Extract the [x, y] coordinate from the center of the cell holding the provided text.  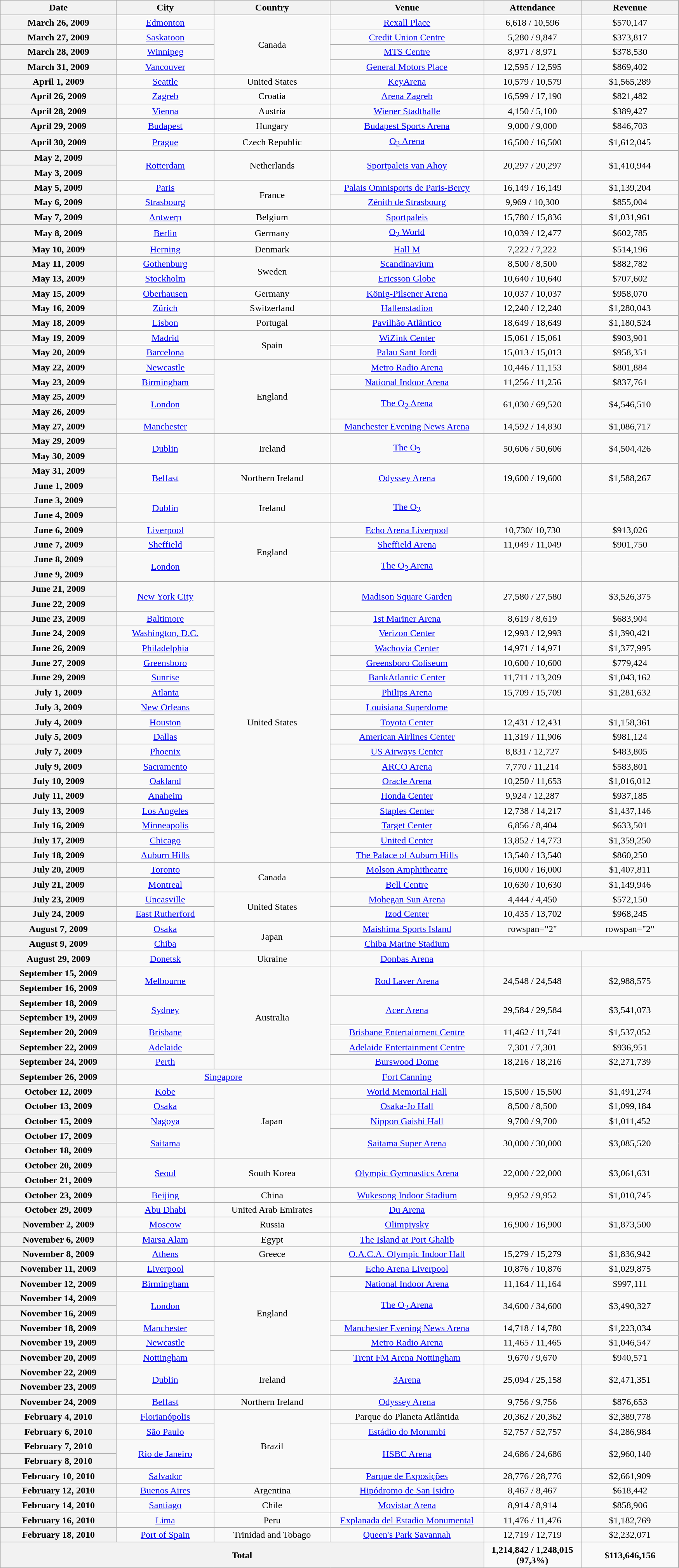
Trent FM Arena Nottingham [407, 1358]
Sheffield [165, 545]
16,149 / 16,149 [532, 188]
10,730/ 10,730 [532, 530]
Greensboro Coliseum [407, 663]
Prague [165, 142]
$1,407,811 [630, 870]
Lima [165, 1520]
May 31, 2009 [58, 471]
July 7, 2009 [58, 751]
$1,086,717 [630, 426]
3Arena [407, 1380]
July 24, 2009 [58, 914]
Attendance [532, 8]
July 1, 2009 [58, 692]
Abu Dhabi [165, 1210]
11,476 / 11,476 [532, 1520]
July 23, 2009 [58, 899]
Wiener Stadthalle [407, 111]
7,301 / 7,301 [532, 1047]
Peru [272, 1520]
July 3, 2009 [58, 707]
10,876 / 10,876 [532, 1269]
Budapest [165, 126]
Nippon Gaishi Hall [407, 1121]
$1,016,012 [630, 781]
$583,801 [630, 766]
November 2, 2009 [58, 1224]
8,831 / 12,727 [532, 751]
Saitama [165, 1143]
$860,250 [630, 855]
1st Mariner Arena [407, 619]
$821,482 [630, 96]
Athens [165, 1254]
Arena Zagreb [407, 96]
$1,149,946 [630, 885]
July 10, 2009 [58, 781]
Spain [272, 345]
Zénith de Strasbourg [407, 202]
9,756 / 9,756 [532, 1402]
8,619 / 8,619 [532, 619]
October 17, 2009 [58, 1136]
September 16, 2009 [58, 988]
11,319 / 11,906 [532, 737]
November 23, 2009 [58, 1387]
Rio de Janeiro [165, 1453]
König-Pilsener Arena [407, 293]
Adelaide [165, 1047]
Seoul [165, 1173]
Nottingham [165, 1358]
May 8, 2009 [58, 233]
$3,541,073 [630, 1010]
September 18, 2009 [58, 1003]
June 26, 2009 [58, 648]
July 13, 2009 [58, 811]
Estádio do Morumbi [407, 1431]
Movistar Arena [407, 1505]
11,711 / 13,209 [532, 678]
March 27, 2009 [58, 37]
Belgium [272, 217]
BankAtlantic Center [407, 678]
HSBC Arena [407, 1453]
Moscow [165, 1224]
16,599 / 17,190 [532, 96]
Barcelona [165, 353]
United Arab Emirates [272, 1210]
Singapore [223, 1077]
May 30, 2009 [58, 456]
18,216 / 18,216 [532, 1062]
Parque de Exposições [407, 1476]
10,435 / 13,702 [532, 914]
$2,988,575 [630, 980]
$968,245 [630, 914]
6,618 / 10,596 [532, 23]
South Korea [272, 1173]
29,584 / 29,584 [532, 1010]
Antwerp [165, 217]
Explanada del Estadio Monumental [407, 1520]
March 31, 2009 [58, 67]
February 10, 2010 [58, 1476]
$1,359,250 [630, 840]
Saitama Super Arena [407, 1143]
O2 Arena [407, 142]
$1,010,745 [630, 1195]
Izod Center [407, 914]
Total [242, 1555]
25,094 / 25,158 [532, 1380]
$958,070 [630, 293]
Louisiana Superdome [407, 707]
Donetsk [165, 958]
Croatia [272, 96]
April 30, 2009 [58, 142]
$2,271,739 [630, 1062]
16,500 / 16,500 [532, 142]
Maishima Sports Island [407, 929]
November 18, 2009 [58, 1328]
Bell Centre [407, 885]
May 20, 2009 [58, 353]
$514,196 [630, 249]
General Motors Place [407, 67]
May 2, 2009 [58, 158]
$572,150 [630, 899]
Oakland [165, 781]
14,592 / 14,830 [532, 426]
$707,602 [630, 278]
$855,004 [630, 202]
Marsa Alam [165, 1239]
São Paulo [165, 1431]
October 13, 2009 [58, 1106]
30,000 / 30,000 [532, 1143]
November 22, 2009 [58, 1372]
$1,029,875 [630, 1269]
November 19, 2009 [58, 1343]
$1,280,043 [630, 308]
Target Center [407, 826]
1,214,842 / 1,248,015 (97,3%) [532, 1555]
Lisbon [165, 323]
Date [58, 8]
Perth [165, 1062]
$602,785 [630, 233]
City [165, 8]
8,467 / 8,467 [532, 1491]
Brisbane [165, 1033]
12,240 / 12,240 [532, 308]
$378,530 [630, 52]
8,971 / 8,971 [532, 52]
52,757 / 52,757 [532, 1431]
October 29, 2009 [58, 1210]
Chicago [165, 840]
Chile [272, 1505]
The Island at Port Ghalib [407, 1239]
Zürich [165, 308]
4,444 / 4,450 [532, 899]
Scandinavium [407, 264]
October 23, 2009 [58, 1195]
$913,026 [630, 530]
$1,043,162 [630, 678]
Nagoya [165, 1121]
US Airways Center [407, 751]
May 16, 2009 [58, 308]
Buenos Aires [165, 1491]
$1,223,034 [630, 1328]
11,164 / 11,164 [532, 1284]
Toyota Center [407, 722]
Oberhausen [165, 293]
June 29, 2009 [58, 678]
Revenue [630, 8]
$958,351 [630, 353]
Brazil [272, 1446]
$389,427 [630, 111]
O.A.C.A. Olympic Indoor Hall [407, 1254]
$1,873,500 [630, 1224]
Greece [272, 1254]
Rexall Place [407, 23]
Brisbane Entertainment Centre [407, 1033]
$1,046,547 [630, 1343]
Pavilhão Atlântico [407, 323]
9,924 / 12,287 [532, 796]
50,606 / 50,606 [532, 448]
16,900 / 16,900 [532, 1224]
September 26, 2009 [58, 1077]
June 23, 2009 [58, 619]
$633,501 [630, 826]
February 6, 2010 [58, 1431]
February 14, 2010 [58, 1505]
May 22, 2009 [58, 367]
Czech Republic [272, 142]
$1,182,769 [630, 1520]
The Palace of Auburn Hills [407, 855]
$618,442 [630, 1491]
June 4, 2009 [58, 515]
Sportpaleis van Ahoy [407, 165]
August 9, 2009 [58, 944]
Osaka-Jo Hall [407, 1106]
$2,232,071 [630, 1535]
7,222 / 7,222 [532, 249]
$1,099,184 [630, 1106]
Port of Spain [165, 1535]
Anaheim [165, 796]
Stockholm [165, 278]
20,297 / 20,297 [532, 165]
$3,526,375 [630, 596]
9,700 / 9,700 [532, 1121]
Austria [272, 111]
Rotterdam [165, 165]
May 27, 2009 [58, 426]
14,718 / 14,780 [532, 1328]
February 7, 2010 [58, 1446]
Uncasville [165, 899]
June 9, 2009 [58, 574]
$869,402 [630, 67]
Montreal [165, 885]
15,013 / 15,013 [532, 353]
Parque do Planeta Atlântida [407, 1417]
May 3, 2009 [58, 173]
$2,661,909 [630, 1476]
May 18, 2009 [58, 323]
Greensboro [165, 663]
February 12, 2010 [58, 1491]
7,770 / 11,214 [532, 766]
East Rutherford [165, 914]
World Memorial Hall [407, 1092]
August 29, 2009 [58, 958]
Honda Center [407, 796]
February 4, 2010 [58, 1417]
October 21, 2009 [58, 1180]
Santiago [165, 1505]
$846,703 [630, 126]
Olympic Gymnastics Arena [407, 1173]
Melbourne [165, 980]
10,446 / 11,153 [532, 367]
Queen's Park Savannah [407, 1535]
Atlanta [165, 692]
$1,565,289 [630, 82]
October 15, 2009 [58, 1121]
9,000 / 9,000 [532, 126]
November 20, 2009 [58, 1358]
11,465 / 11,465 [532, 1343]
$1,491,274 [630, 1092]
Winnipeg [165, 52]
10,630 / 10,630 [532, 885]
Ukraine [272, 958]
$683,904 [630, 619]
April 26, 2009 [58, 96]
$1,377,995 [630, 648]
July 21, 2009 [58, 885]
Trinidad and Tobago [272, 1535]
18,649 / 18,649 [532, 323]
Hipódromo de San Isidro [407, 1491]
March 28, 2009 [58, 52]
June 7, 2009 [58, 545]
February 16, 2010 [58, 1520]
$1,390,421 [630, 633]
Phoenix [165, 751]
$1,180,524 [630, 323]
May 7, 2009 [58, 217]
$981,124 [630, 737]
Russia [272, 1224]
12,595 / 12,595 [532, 67]
May 19, 2009 [58, 338]
May 6, 2009 [58, 202]
$779,424 [630, 663]
MTS Centre [407, 52]
15,500 / 15,500 [532, 1092]
Donbas Arena [407, 958]
February 8, 2010 [58, 1461]
New Orleans [165, 707]
March 26, 2009 [58, 23]
American Airlines Center [407, 737]
June 6, 2009 [58, 530]
Adelaide Entertainment Centre [407, 1047]
$876,653 [630, 1402]
27,580 / 27,580 [532, 596]
Denmark [272, 249]
July 11, 2009 [58, 796]
11,049 / 11,049 [532, 545]
May 15, 2009 [58, 293]
Venue [407, 8]
November 16, 2009 [58, 1313]
10,640 / 10,640 [532, 278]
$3,061,631 [630, 1173]
6,856 / 8,404 [532, 826]
$882,782 [630, 264]
Oracle Arena [407, 781]
May 23, 2009 [58, 382]
July 4, 2009 [58, 722]
$901,750 [630, 545]
$837,761 [630, 382]
Paris [165, 188]
April 29, 2009 [58, 126]
$3,085,520 [630, 1143]
12,431 / 12,431 [532, 722]
$936,951 [630, 1047]
$903,901 [630, 338]
November 12, 2009 [58, 1284]
Strasbourg [165, 202]
May 13, 2009 [58, 278]
Seattle [165, 82]
$937,185 [630, 796]
July 18, 2009 [58, 855]
May 11, 2009 [58, 264]
$1,031,961 [630, 217]
$997,111 [630, 1284]
Madison Square Garden [407, 596]
October 12, 2009 [58, 1092]
15,279 / 15,279 [532, 1254]
4,150 / 5,100 [532, 111]
Kobe [165, 1092]
Saskatoon [165, 37]
Argentina [272, 1491]
September 22, 2009 [58, 1047]
Rod Laver Arena [407, 980]
$570,147 [630, 23]
$1,011,452 [630, 1121]
$2,471,351 [630, 1380]
Houston [165, 722]
October 18, 2009 [58, 1151]
June 8, 2009 [58, 560]
Los Angeles [165, 811]
September 19, 2009 [58, 1018]
Molson Amphitheatre [407, 870]
May 10, 2009 [58, 249]
14,971 / 14,971 [532, 648]
February 18, 2010 [58, 1535]
July 16, 2009 [58, 826]
$1,836,942 [630, 1254]
Philips Arena [407, 692]
October 20, 2009 [58, 1165]
June 24, 2009 [58, 633]
July 17, 2009 [58, 840]
61,030 / 69,520 [532, 404]
$858,906 [630, 1505]
November 6, 2009 [58, 1239]
September 20, 2009 [58, 1033]
France [272, 195]
$2,960,140 [630, 1453]
15,780 / 15,836 [532, 217]
16,000 / 16,000 [532, 870]
November 11, 2009 [58, 1269]
Zagreb [165, 96]
Credit Union Centre [407, 37]
11,462 / 11,741 [532, 1033]
June 1, 2009 [58, 485]
Country [272, 8]
China [272, 1195]
24,686 / 24,686 [532, 1453]
8,914 / 8,914 [532, 1505]
September 15, 2009 [58, 973]
Du Arena [407, 1210]
May 26, 2009 [58, 412]
Salvador [165, 1476]
Hall M [407, 249]
May 29, 2009 [58, 441]
July 9, 2009 [58, 766]
Minneapolis [165, 826]
13,852 / 14,773 [532, 840]
Sportpaleis [407, 217]
$4,546,510 [630, 404]
Chiba [165, 944]
10,037 / 10,037 [532, 293]
September 24, 2009 [58, 1062]
Vancouver [165, 67]
Dallas [165, 737]
9,670 / 9,670 [532, 1358]
Sunrise [165, 678]
Philadelphia [165, 648]
Switzerland [272, 308]
Sheffield Arena [407, 545]
May 25, 2009 [58, 397]
Sydney [165, 1010]
November 8, 2009 [58, 1254]
Olimpiysky [407, 1224]
Auburn Hills [165, 855]
United Center [407, 840]
Chiba Marine Stadium [407, 944]
19,600 / 19,600 [532, 478]
5,280 / 9,847 [532, 37]
Madrid [165, 338]
KeyArena [407, 82]
Australia [272, 1017]
22,000 / 22,000 [532, 1173]
Washington, D.C. [165, 633]
Burswood Dome [407, 1062]
Sweden [272, 271]
15,061 / 15,061 [532, 338]
November 24, 2009 [58, 1402]
Baltimore [165, 619]
$3,490,327 [630, 1306]
Gothenburg [165, 264]
May 5, 2009 [58, 188]
24,548 / 24,548 [532, 980]
11,256 / 11,256 [532, 382]
10,579 / 10,579 [532, 82]
$1,410,944 [630, 165]
$4,286,984 [630, 1431]
November 14, 2009 [58, 1299]
July 20, 2009 [58, 870]
$1,537,052 [630, 1033]
20,362 / 20,362 [532, 1417]
June 3, 2009 [58, 500]
10,600 / 10,600 [532, 663]
Hallenstadion [407, 308]
9,952 / 9,952 [532, 1195]
10,250 / 11,653 [532, 781]
Fort Canning [407, 1077]
$1,437,146 [630, 811]
New York City [165, 596]
$4,504,426 [630, 448]
$1,281,632 [630, 692]
Wachovia Center [407, 648]
Egypt [272, 1239]
July 5, 2009 [58, 737]
Ericsson Globe [407, 278]
April 1, 2009 [58, 82]
June 27, 2009 [58, 663]
28,776 / 28,776 [532, 1476]
ARCO Arena [407, 766]
$1,588,267 [630, 478]
$113,646,156 [630, 1555]
$801,884 [630, 367]
12,738 / 14,217 [532, 811]
Vienna [165, 111]
Wukesong Indoor Stadium [407, 1195]
O2 World [407, 233]
9,969 / 10,300 [532, 202]
Verizon Center [407, 633]
Palais Omnisports de Paris-Bercy [407, 188]
August 7, 2009 [58, 929]
Staples Center [407, 811]
$1,612,045 [630, 142]
Berlin [165, 233]
$1,158,361 [630, 722]
Portugal [272, 323]
Edmonton [165, 23]
Acer Arena [407, 1010]
June 22, 2009 [58, 604]
Hungary [272, 126]
12,993 / 12,993 [532, 633]
34,600 / 34,600 [532, 1306]
Mohegan Sun Arena [407, 899]
12,719 / 12,719 [532, 1535]
April 28, 2009 [58, 111]
Palau Sant Jordi [407, 353]
Budapest Sports Arena [407, 126]
15,709 / 15,709 [532, 692]
Herning [165, 249]
$373,817 [630, 37]
June 21, 2009 [58, 589]
10,039 / 12,477 [532, 233]
Toronto [165, 870]
13,540 / 13,540 [532, 855]
$483,805 [630, 751]
Netherlands [272, 165]
$940,571 [630, 1358]
$2,389,778 [630, 1417]
$1,139,204 [630, 188]
Sacramento [165, 766]
Florianópolis [165, 1417]
Beijing [165, 1195]
WiZink Center [407, 338]
